Capture the cell that displays the provided text and extract its (X, Y) central coordinate. 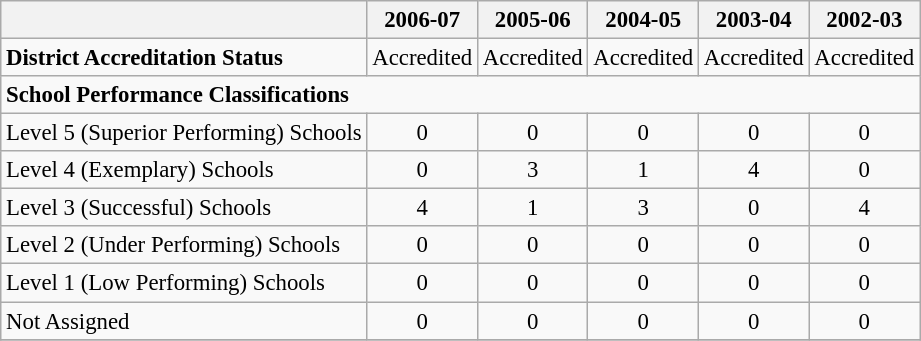
Level 4 (Exemplary) Schools (184, 170)
2004-05 (644, 20)
District Accreditation Status (184, 58)
2002-03 (864, 20)
Not Assigned (184, 321)
2005-06 (532, 20)
Level 5 (Superior Performing) Schools (184, 133)
2003-04 (754, 20)
Level 2 (Under Performing) Schools (184, 245)
School Performance Classifications (460, 95)
Level 1 (Low Performing) Schools (184, 283)
2006-07 (422, 20)
Level 3 (Successful) Schools (184, 208)
